Detect which cell encompasses the target text, then output its (X, Y) center coordinate. 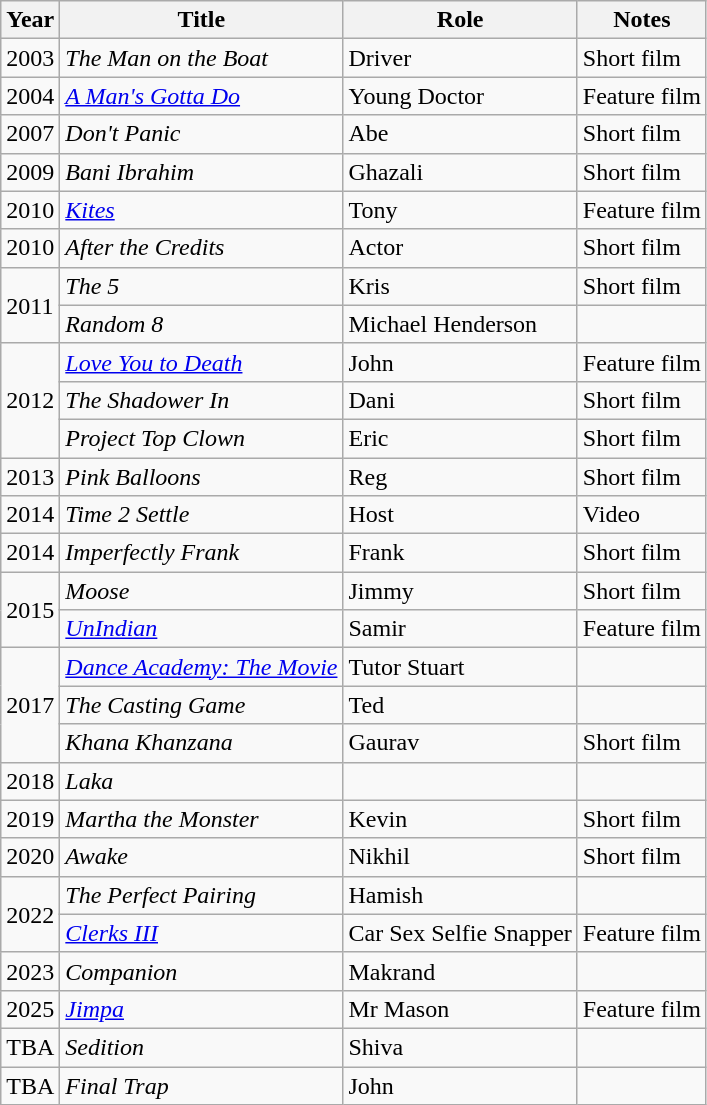
Frank (460, 553)
The 5 (202, 286)
Kevin (460, 819)
Samir (460, 629)
2019 (30, 819)
Imperfectly Frank (202, 553)
Video (642, 515)
2004 (30, 96)
Ghazali (460, 172)
2012 (30, 400)
Eric (460, 438)
Driver (460, 58)
Companion (202, 971)
Dani (460, 400)
UnIndian (202, 629)
The Perfect Pairing (202, 895)
Clerks III (202, 933)
Bani Ibrahim (202, 172)
2007 (30, 134)
Khana Khanzana (202, 743)
The Shadower In (202, 400)
Jimmy (460, 591)
Actor (460, 248)
Random 8 (202, 324)
Don't Panic (202, 134)
Makrand (460, 971)
Title (202, 20)
2025 (30, 1009)
Love You to Death (202, 362)
Laka (202, 781)
Year (30, 20)
2018 (30, 781)
2015 (30, 610)
Abe (460, 134)
The Casting Game (202, 705)
Jimpa (202, 1009)
Car Sex Selfie Snapper (460, 933)
2022 (30, 914)
Final Trap (202, 1085)
Tutor Stuart (460, 667)
Pink Balloons (202, 477)
Time 2 Settle (202, 515)
Moose (202, 591)
The Man on the Boat (202, 58)
2020 (30, 857)
Martha the Monster (202, 819)
2017 (30, 705)
Role (460, 20)
2023 (30, 971)
After the Credits (202, 248)
Awake (202, 857)
Mr Mason (460, 1009)
Gaurav (460, 743)
2009 (30, 172)
Notes (642, 20)
Host (460, 515)
2003 (30, 58)
Reg (460, 477)
Shiva (460, 1047)
Young Doctor (460, 96)
Michael Henderson (460, 324)
Kris (460, 286)
Ted (460, 705)
Dance Academy: The Movie (202, 667)
Kites (202, 210)
2013 (30, 477)
A Man's Gotta Do (202, 96)
Nikhil (460, 857)
2011 (30, 305)
Tony (460, 210)
Project Top Clown (202, 438)
Sedition (202, 1047)
Hamish (460, 895)
